Find where the given text appears and provide that cell's center as [x, y] coordinate. 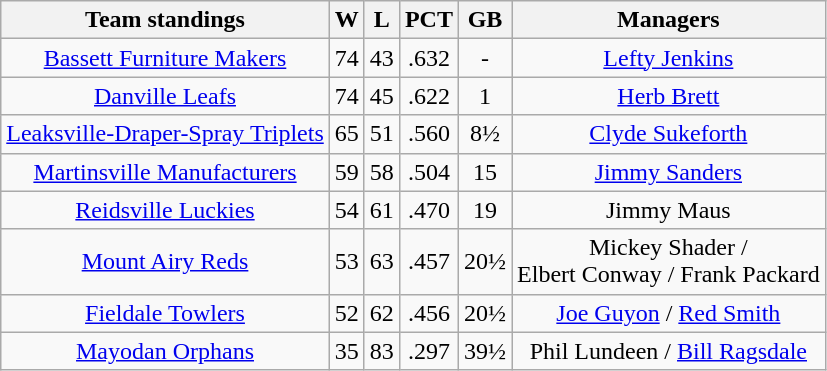
.622 [428, 96]
Jimmy Maus [669, 210]
.632 [428, 58]
Mount Airy Reds [166, 262]
PCT [428, 20]
Team standings [166, 20]
Leaksville-Draper-Spray Triplets [166, 134]
35 [346, 351]
Managers [669, 20]
Clyde Sukeforth [669, 134]
Mickey Shader /Elbert Conway / Frank Packard [669, 262]
65 [346, 134]
53 [346, 262]
1 [484, 96]
45 [382, 96]
Fieldale Towlers [166, 313]
8½ [484, 134]
Bassett Furniture Makers [166, 58]
39½ [484, 351]
.560 [428, 134]
.456 [428, 313]
GB [484, 20]
.504 [428, 172]
43 [382, 58]
Phil Lundeen / Bill Ragsdale [669, 351]
.297 [428, 351]
51 [382, 134]
Joe Guyon / Red Smith [669, 313]
Reidsville Luckies [166, 210]
Lefty Jenkins [669, 58]
62 [382, 313]
63 [382, 262]
Martinsville Manufacturers [166, 172]
L [382, 20]
52 [346, 313]
58 [382, 172]
59 [346, 172]
15 [484, 172]
Mayodan Orphans [166, 351]
.470 [428, 210]
54 [346, 210]
Herb Brett [669, 96]
61 [382, 210]
83 [382, 351]
- [484, 58]
W [346, 20]
Jimmy Sanders [669, 172]
.457 [428, 262]
19 [484, 210]
Danville Leafs [166, 96]
